Output the [x, y] coordinate of the center of the cell containing the given text.  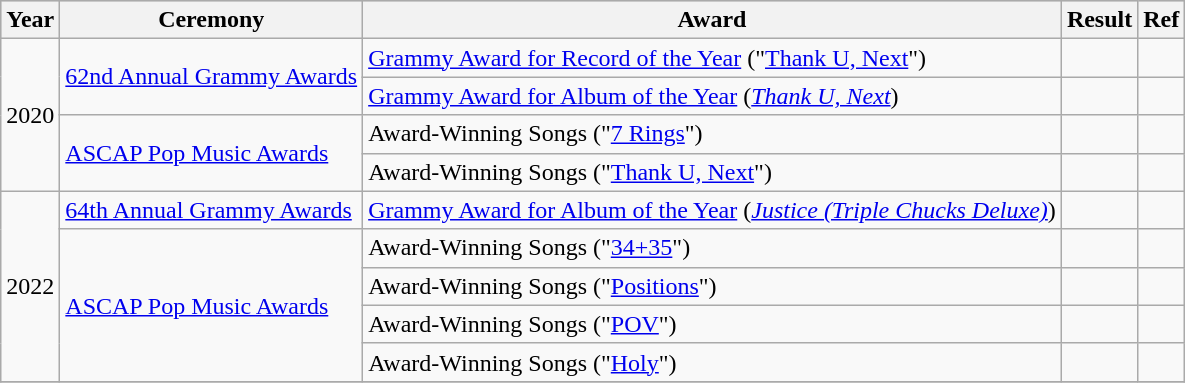
2020 [30, 115]
Result [1099, 20]
Award-Winning Songs ("34+35") [712, 248]
Year [30, 20]
Ref [1162, 20]
2022 [30, 286]
Ceremony [212, 20]
Award-Winning Songs ("Holy") [712, 362]
Award-Winning Songs ("Positions") [712, 286]
Award-Winning Songs ("POV") [712, 324]
Award [712, 20]
Award-Winning Songs ("7 Rings") [712, 134]
64th Annual Grammy Awards [212, 210]
Grammy Award for Album of the Year (Thank U, Next) [712, 96]
Grammy Award for Album of the Year (Justice (Triple Chucks Deluxe)) [712, 210]
Grammy Award for Record of the Year ("Thank U, Next") [712, 58]
62nd Annual Grammy Awards [212, 77]
Award-Winning Songs ("Thank U, Next") [712, 172]
